Pinpoint the cell where the given text exists, returning its (x, y) midpoint coordinate. 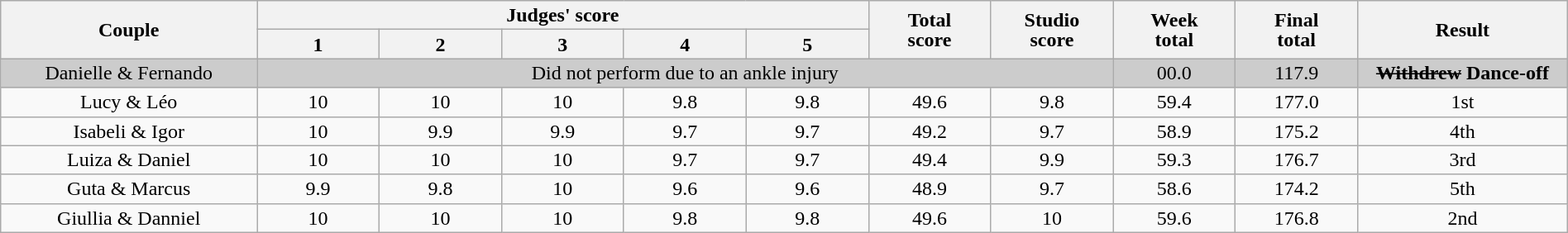
Guta & Marcus (129, 188)
176.7 (1297, 160)
3rd (1463, 160)
117.9 (1297, 73)
49.2 (930, 131)
58.6 (1174, 188)
2 (441, 45)
59.6 (1174, 218)
Result (1463, 30)
Totalscore (930, 30)
5th (1463, 188)
174.2 (1297, 188)
175.2 (1297, 131)
Judges' score (562, 15)
Did not perform due to an ankle injury (685, 73)
58.9 (1174, 131)
Weektotal (1174, 30)
Finaltotal (1297, 30)
59.4 (1174, 102)
176.8 (1297, 218)
4 (685, 45)
Danielle & Fernando (129, 73)
177.0 (1297, 102)
Lucy & Léo (129, 102)
3 (562, 45)
Withdrew Dance-off (1463, 73)
Couple (129, 30)
1 (318, 45)
Luiza & Daniel (129, 160)
1st (1463, 102)
48.9 (930, 188)
00.0 (1174, 73)
49.4 (930, 160)
4th (1463, 131)
59.3 (1174, 160)
Giullia & Danniel (129, 218)
Studioscore (1052, 30)
2nd (1463, 218)
5 (807, 45)
Isabeli & Igor (129, 131)
